Identify which cell holds the provided text, then report its (x, y) central coordinate. 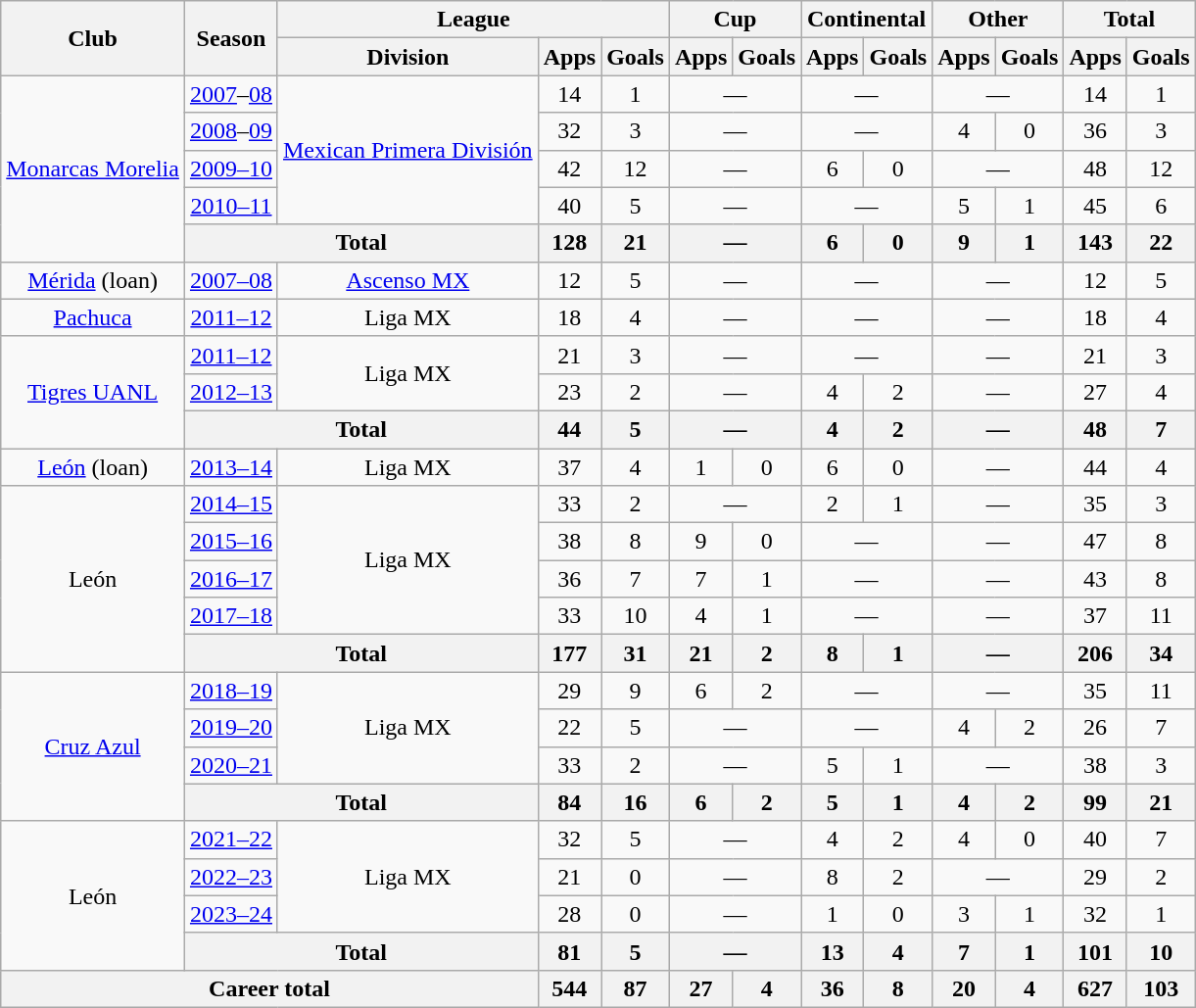
47 (1095, 542)
31 (636, 653)
87 (636, 988)
206 (1095, 653)
Club (93, 38)
28 (569, 914)
81 (569, 951)
Mérida (loan) (93, 280)
177 (569, 653)
26 (1095, 728)
Cup (735, 20)
103 (1161, 988)
Ascenso MX (407, 280)
99 (1095, 802)
13 (833, 951)
Cruz Azul (93, 746)
2015–16 (231, 542)
2016–17 (231, 579)
128 (569, 243)
Pachuca (93, 317)
Division (407, 57)
2018–19 (231, 691)
2021–22 (231, 840)
2017–18 (231, 616)
16 (636, 802)
2022–23 (231, 877)
2010–11 (231, 206)
2020–21 (231, 765)
2023–24 (231, 914)
20 (964, 988)
2008–09 (231, 131)
34 (1161, 653)
League (473, 20)
23 (569, 392)
León (loan) (93, 467)
101 (1095, 951)
2013–14 (231, 467)
45 (1095, 206)
Career total (269, 988)
84 (569, 802)
2012–13 (231, 392)
2019–20 (231, 728)
544 (569, 988)
Mexican Primera División (407, 150)
43 (1095, 579)
Tigres UANL (93, 392)
2014–15 (231, 504)
Season (231, 38)
Monarcas Morelia (93, 168)
627 (1095, 988)
2009–10 (231, 168)
Continental (867, 20)
143 (1095, 243)
Other (998, 20)
42 (569, 168)
